From the cell containing the given text, extract its center point as [x, y] coordinate. 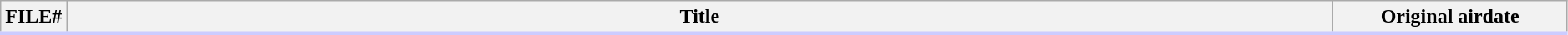
Title [700, 17]
Original airdate [1450, 17]
FILE# [33, 17]
